Find where the given text appears and provide that cell's center as [x, y] coordinate. 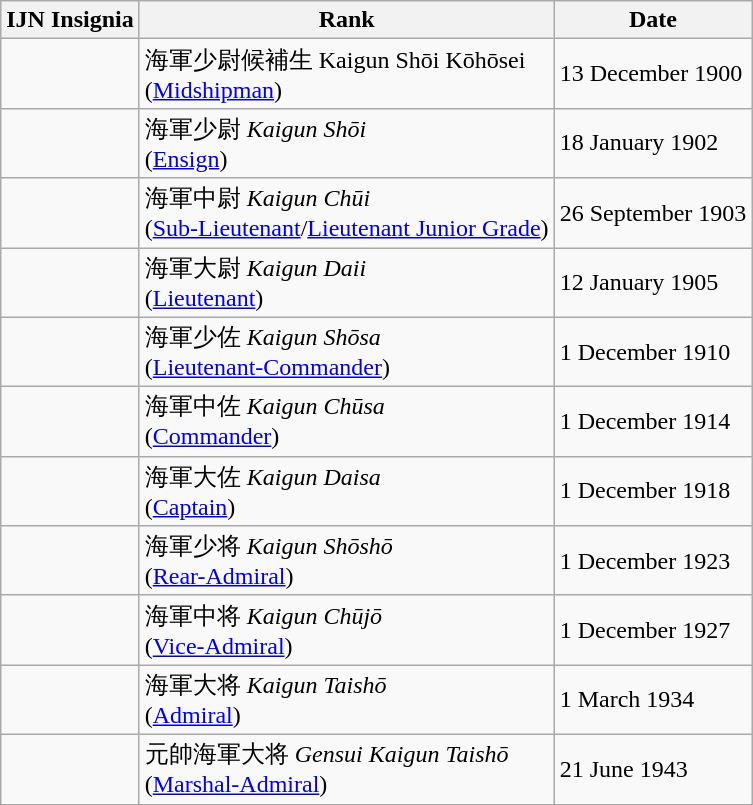
13 December 1900 [653, 74]
Date [653, 20]
海軍大佐 Kaigun Daisa (Captain) [346, 491]
海軍中佐 Kaigun Chūsa (Commander) [346, 422]
1 December 1910 [653, 352]
1 December 1914 [653, 422]
海軍大尉 Kaigun Daii (Lieutenant) [346, 283]
海軍中尉 Kaigun Chūi (Sub-Lieutenant/Lieutenant Junior Grade) [346, 213]
海軍中将 Kaigun Chūjō (Vice-Admiral) [346, 630]
Rank [346, 20]
1 December 1927 [653, 630]
1 March 1934 [653, 700]
12 January 1905 [653, 283]
1 December 1923 [653, 561]
海軍少尉 Kaigun Shōi (Ensign) [346, 143]
18 January 1902 [653, 143]
元帥海軍大将 Gensui Kaigun Taishō (Marshal-Admiral) [346, 769]
26 September 1903 [653, 213]
海軍少将 Kaigun Shōshō (Rear-Admiral) [346, 561]
海軍少尉候補生 Kaigun Shōi Kōhōsei (Midshipman) [346, 74]
IJN Insignia [70, 20]
海軍大将 Kaigun Taishō (Admiral) [346, 700]
1 December 1918 [653, 491]
21 June 1943 [653, 769]
海軍少佐 Kaigun Shōsa (Lieutenant-Commander) [346, 352]
